For the text-containing cell, return its midpoint in (x, y) coordinate format. 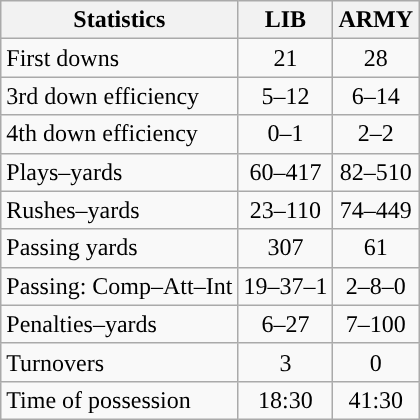
23–110 (286, 210)
74–449 (376, 210)
Statistics (120, 20)
6–14 (376, 96)
Passing yards (120, 248)
61 (376, 248)
Time of possession (120, 400)
Penalties–yards (120, 324)
Turnovers (120, 362)
2–2 (376, 134)
Plays–yards (120, 172)
3rd down efficiency (120, 96)
18:30 (286, 400)
7–100 (376, 324)
Rushes–yards (120, 210)
LIB (286, 20)
5–12 (286, 96)
6–27 (286, 324)
82–510 (376, 172)
3 (286, 362)
Passing: Comp–Att–Int (120, 286)
307 (286, 248)
28 (376, 58)
19–37–1 (286, 286)
60–417 (286, 172)
41:30 (376, 400)
0–1 (286, 134)
0 (376, 362)
21 (286, 58)
4th down efficiency (120, 134)
First downs (120, 58)
ARMY (376, 20)
2–8–0 (376, 286)
